Identify which cell holds the provided text, then report its [X, Y] central coordinate. 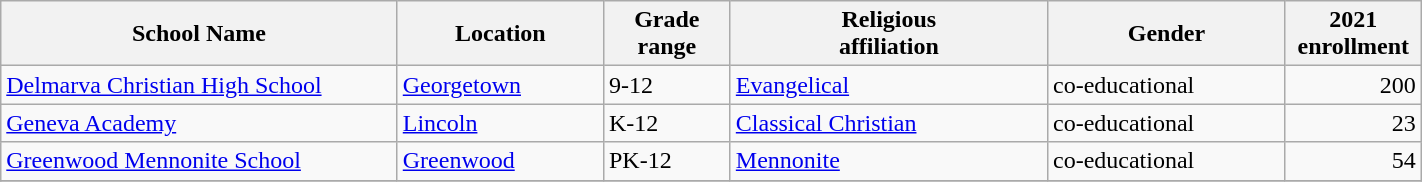
Greenwood Mennonite School [199, 161]
9-12 [666, 85]
23 [1353, 123]
Evangelical [888, 85]
200 [1353, 85]
Geneva Academy [199, 123]
Lincoln [500, 123]
Greenwood [500, 161]
K-12 [666, 123]
Classical Christian [888, 123]
Religiousaffiliation [888, 34]
Georgetown [500, 85]
Location [500, 34]
Delmarva Christian High School [199, 85]
2021enrollment [1353, 34]
54 [1353, 161]
Graderange [666, 34]
Gender [1166, 34]
PK-12 [666, 161]
School Name [199, 34]
Mennonite [888, 161]
